Return (x, y) of the center of cell containing provided text 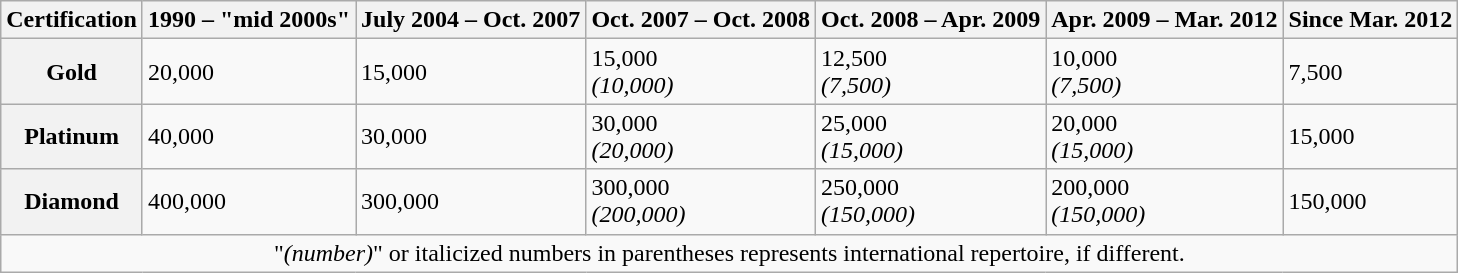
30,000 (471, 136)
Apr. 2009 – Mar. 2012 (1164, 20)
July 2004 – Oct. 2007 (471, 20)
Since Mar. 2012 (1370, 20)
12,500(7,500) (931, 72)
200,000(150,000) (1164, 202)
1990 – "mid 2000s" (248, 20)
7,500 (1370, 72)
Diamond (72, 202)
10,000(7,500) (1164, 72)
Platinum (72, 136)
15,000(10,000) (701, 72)
40,000 (248, 136)
300,000 (471, 202)
"(number)" or italicized numbers in parentheses represents international repertoire, if different. (730, 253)
20,000 (248, 72)
Oct. 2007 – Oct. 2008 (701, 20)
30,000(20,000) (701, 136)
20,000(15,000) (1164, 136)
Gold (72, 72)
250,000(150,000) (931, 202)
400,000 (248, 202)
25,000(15,000) (931, 136)
Oct. 2008 – Apr. 2009 (931, 20)
300,000(200,000) (701, 202)
Certification (72, 20)
150,000 (1370, 202)
